Determine the (x, y) coordinate at the center of the cell enclosing the given text.  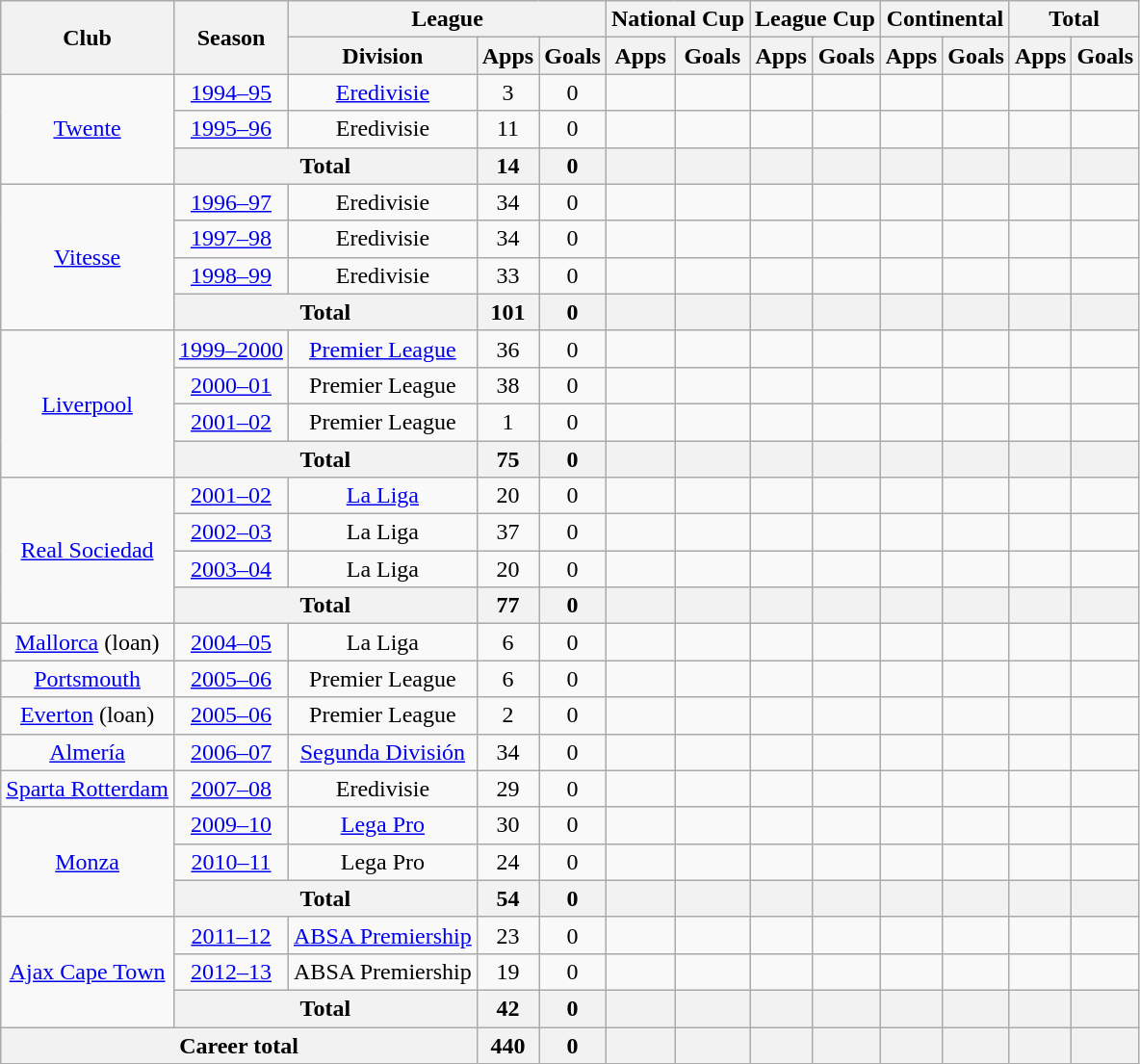
42 (507, 1008)
Portsmouth (88, 679)
2006–07 (231, 752)
101 (507, 312)
30 (507, 825)
2000–01 (231, 385)
Career total (239, 1045)
36 (507, 349)
1997–98 (231, 239)
Mallorca (loan) (88, 642)
2004–05 (231, 642)
38 (507, 385)
League (448, 19)
1998–99 (231, 275)
2010–11 (231, 862)
2003–04 (231, 569)
1999–2000 (231, 349)
37 (507, 532)
3 (507, 92)
National Cup (678, 19)
Twente (88, 129)
54 (507, 898)
Liverpool (88, 403)
23 (507, 935)
1994–95 (231, 92)
14 (507, 166)
2009–10 (231, 825)
11 (507, 129)
75 (507, 459)
33 (507, 275)
1995–96 (231, 129)
Vitesse (88, 257)
24 (507, 862)
League Cup (816, 19)
2012–13 (231, 972)
1996–97 (231, 202)
Everton (loan) (88, 715)
440 (507, 1045)
Almería (88, 752)
Segunda División (383, 752)
Club (88, 38)
2 (507, 715)
Continental (945, 19)
Season (231, 38)
19 (507, 972)
Sparta Rotterdam (88, 789)
Real Sociedad (88, 551)
Monza (88, 862)
2007–08 (231, 789)
2011–12 (231, 935)
29 (507, 789)
Division (383, 56)
Ajax Cape Town (88, 972)
2002–03 (231, 532)
77 (507, 606)
1 (507, 422)
